Determine the (x, y) coordinate at the center of the cell enclosing the given text.  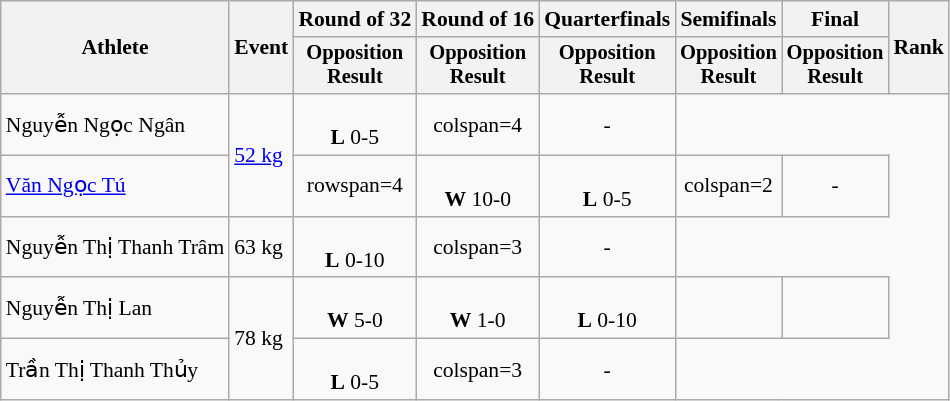
63 kg (261, 248)
52 kg (261, 155)
Nguyễn Thị Lan (116, 308)
Quarterfinals (607, 19)
Nguyễn Ngọc Ngân (116, 124)
colspan=4 (478, 124)
Semifinals (728, 19)
W 1-0 (478, 308)
W 5-0 (354, 308)
Final (836, 19)
78 kg (261, 339)
Event (261, 48)
Trần Thị Thanh Thủy (116, 370)
W 10-0 (478, 186)
Round of 16 (478, 19)
Athlete (116, 48)
rowspan=4 (354, 186)
Văn Ngọc Tú (116, 186)
Round of 32 (354, 19)
Rank (918, 48)
Nguyễn Thị Thanh Trâm (116, 248)
colspan=2 (728, 186)
